Detect which cell encompasses the target text, then output its [X, Y] center coordinate. 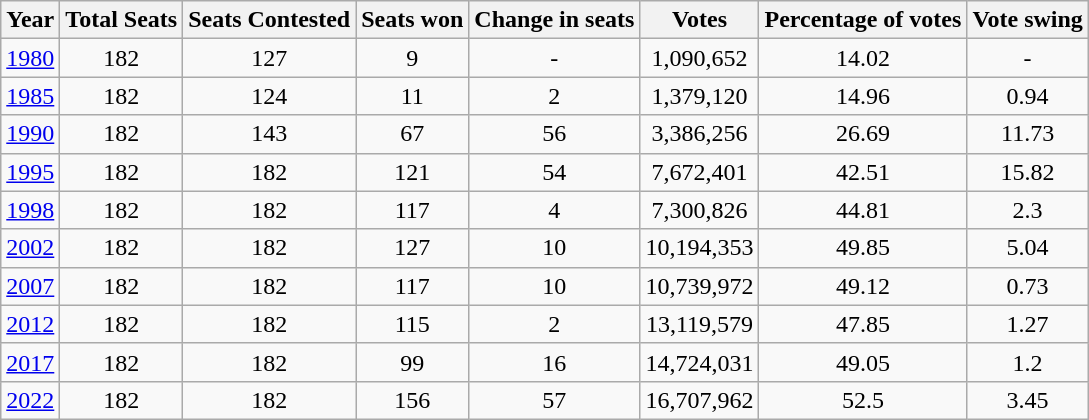
11 [412, 96]
0.73 [1028, 286]
9 [412, 58]
57 [554, 400]
11.73 [1028, 134]
5.04 [1028, 248]
1,379,120 [700, 96]
121 [412, 172]
3.45 [1028, 400]
156 [412, 400]
14.96 [863, 96]
47.85 [863, 324]
14.02 [863, 58]
2022 [30, 400]
15.82 [1028, 172]
0.94 [1028, 96]
4 [554, 210]
10,739,972 [700, 286]
Percentage of votes [863, 20]
1985 [30, 96]
10,194,353 [700, 248]
143 [270, 134]
115 [412, 324]
Vote swing [1028, 20]
1990 [30, 134]
Change in seats [554, 20]
1,090,652 [700, 58]
44.81 [863, 210]
49.12 [863, 286]
16 [554, 362]
2017 [30, 362]
56 [554, 134]
1.27 [1028, 324]
2002 [30, 248]
1980 [30, 58]
7,672,401 [700, 172]
Seats won [412, 20]
2012 [30, 324]
67 [412, 134]
1.2 [1028, 362]
14,724,031 [700, 362]
Votes [700, 20]
52.5 [863, 400]
54 [554, 172]
99 [412, 362]
49.05 [863, 362]
124 [270, 96]
42.51 [863, 172]
Year [30, 20]
1995 [30, 172]
26.69 [863, 134]
Total Seats [122, 20]
13,119,579 [700, 324]
7,300,826 [700, 210]
2.3 [1028, 210]
49.85 [863, 248]
Seats Contested [270, 20]
2007 [30, 286]
3,386,256 [700, 134]
1998 [30, 210]
16,707,962 [700, 400]
